Pinpoint the cell where the given text exists, returning its [X, Y] midpoint coordinate. 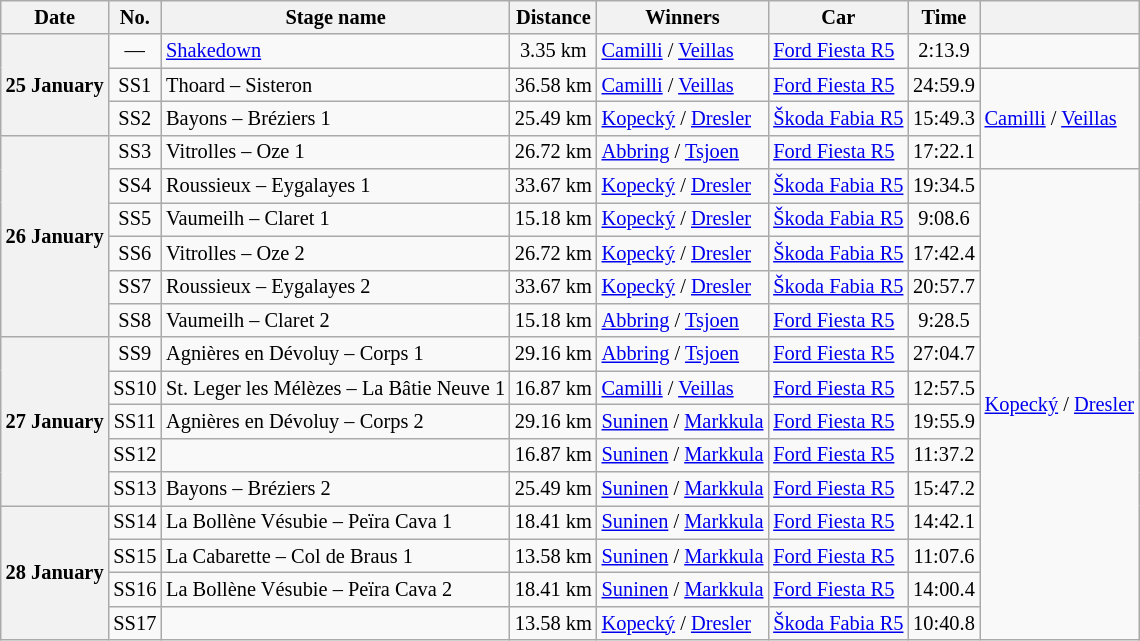
SS10 [134, 388]
Agnières en Dévoluy – Corps 2 [336, 421]
9:28.5 [944, 320]
SS11 [134, 421]
3.35 km [554, 51]
Bayons – Bréziers 2 [336, 489]
14:00.4 [944, 589]
SS15 [134, 556]
15:49.3 [944, 118]
10:40.8 [944, 623]
SS9 [134, 354]
17:22.1 [944, 152]
La Bollène Vésubie – Peïra Cava 2 [336, 589]
12:57.5 [944, 388]
Vaumeilh – Claret 2 [336, 320]
14:42.1 [944, 522]
25 January [55, 84]
SS4 [134, 186]
27:04.7 [944, 354]
26 January [55, 236]
St. Leger les Mélèzes – La Bâtie Neuve 1 [336, 388]
SS3 [134, 152]
15:47.2 [944, 489]
Vaumeilh – Claret 1 [336, 219]
9:08.6 [944, 219]
Car [838, 17]
28 January [55, 572]
2:13.9 [944, 51]
La Cabarette – Col de Braus 1 [336, 556]
Roussieux – Eygalayes 1 [336, 186]
Stage name [336, 17]
17:42.4 [944, 253]
SS13 [134, 489]
SS12 [134, 455]
La Bollène Vésubie – Peïra Cava 1 [336, 522]
SS2 [134, 118]
Time [944, 17]
SS5 [134, 219]
No. [134, 17]
Distance [554, 17]
SS8 [134, 320]
36.58 km [554, 85]
SS16 [134, 589]
— [134, 51]
Bayons – Bréziers 1 [336, 118]
SS17 [134, 623]
Thoard – Sisteron [336, 85]
Agnières en Dévoluy – Corps 1 [336, 354]
SS1 [134, 85]
SS6 [134, 253]
19:55.9 [944, 421]
Shakedown [336, 51]
Winners [683, 17]
Vitrolles – Oze 2 [336, 253]
19:34.5 [944, 186]
20:57.7 [944, 287]
SS7 [134, 287]
Vitrolles – Oze 1 [336, 152]
24:59.9 [944, 85]
SS14 [134, 522]
Date [55, 17]
11:37.2 [944, 455]
11:07.6 [944, 556]
27 January [55, 421]
Roussieux – Eygalayes 2 [336, 287]
